From the cell containing the given text, extract its center point as [X, Y] coordinate. 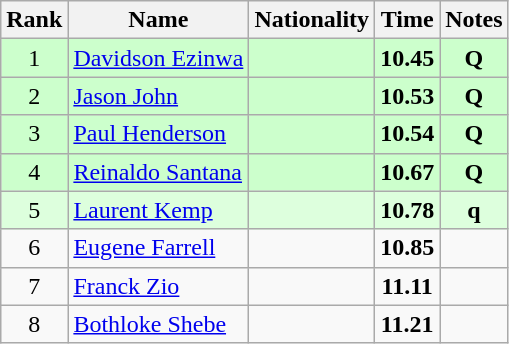
Davidson Ezinwa [158, 58]
Rank [34, 20]
11.21 [408, 324]
Laurent Kemp [158, 210]
10.85 [408, 248]
3 [34, 134]
11.11 [408, 286]
Name [158, 20]
10.53 [408, 96]
Franck Zio [158, 286]
10.78 [408, 210]
Paul Henderson [158, 134]
Time [408, 20]
1 [34, 58]
2 [34, 96]
Nationality [312, 20]
Bothloke Shebe [158, 324]
10.45 [408, 58]
4 [34, 172]
Jason John [158, 96]
q [474, 210]
7 [34, 286]
Notes [474, 20]
Reinaldo Santana [158, 172]
8 [34, 324]
6 [34, 248]
10.54 [408, 134]
5 [34, 210]
Eugene Farrell [158, 248]
10.67 [408, 172]
